Determine the [X, Y] coordinate at the center of the cell enclosing the given text.  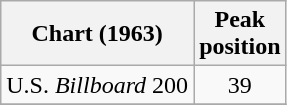
U.S. Billboard 200 [98, 85]
39 [240, 85]
Chart (1963) [98, 34]
Peakposition [240, 34]
